Detect which cell encompasses the target text, then output its (X, Y) center coordinate. 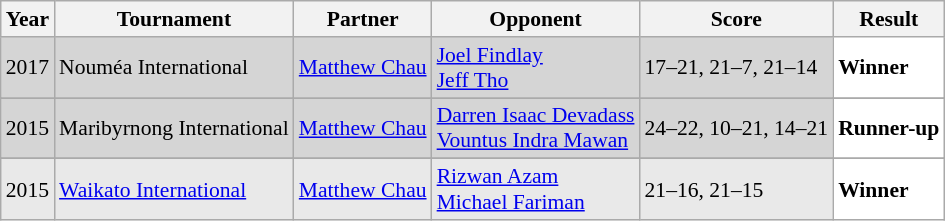
Rizwan Azam Michael Fariman (536, 190)
Waikato International (174, 190)
Joel Findlay Jeff Tho (536, 68)
2017 (28, 68)
Partner (363, 19)
Opponent (536, 19)
Darren Isaac Devadass Vountus Indra Mawan (536, 128)
21–16, 21–15 (736, 190)
Nouméa International (174, 68)
Score (736, 19)
Maribyrnong International (174, 128)
Result (888, 19)
Runner-up (888, 128)
24–22, 10–21, 14–21 (736, 128)
Tournament (174, 19)
17–21, 21–7, 21–14 (736, 68)
Year (28, 19)
